Identify which cell holds the provided text, then report its [x, y] central coordinate. 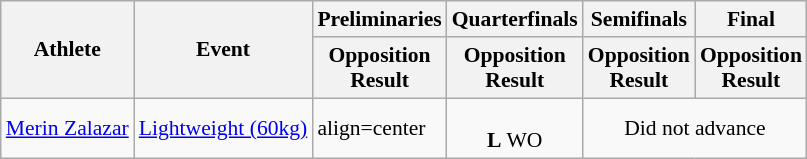
Event [224, 50]
Merin Zalazar [68, 128]
Semifinals [639, 19]
Quarterfinals [515, 19]
Athlete [68, 50]
Final [751, 19]
align=center [379, 128]
Did not advance [695, 128]
L WO [515, 128]
Preliminaries [379, 19]
Lightweight (60kg) [224, 128]
